Pinpoint the cell where the given text exists, returning its (X, Y) midpoint coordinate. 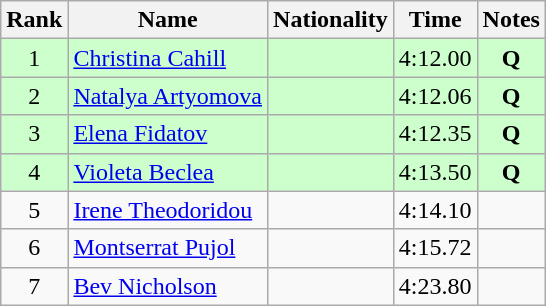
Natalya Artyomova (168, 96)
Elena Fidatov (168, 134)
4:12.06 (435, 96)
4:14.10 (435, 210)
4 (34, 172)
Irene Theodoridou (168, 210)
Violeta Beclea (168, 172)
4:23.80 (435, 286)
4:12.00 (435, 58)
2 (34, 96)
7 (34, 286)
Montserrat Pujol (168, 248)
1 (34, 58)
Rank (34, 20)
Time (435, 20)
5 (34, 210)
Name (168, 20)
4:13.50 (435, 172)
Nationality (331, 20)
4:15.72 (435, 248)
6 (34, 248)
3 (34, 134)
Christina Cahill (168, 58)
Notes (511, 20)
4:12.35 (435, 134)
Bev Nicholson (168, 286)
